Return [x, y] of the center of cell containing provided text 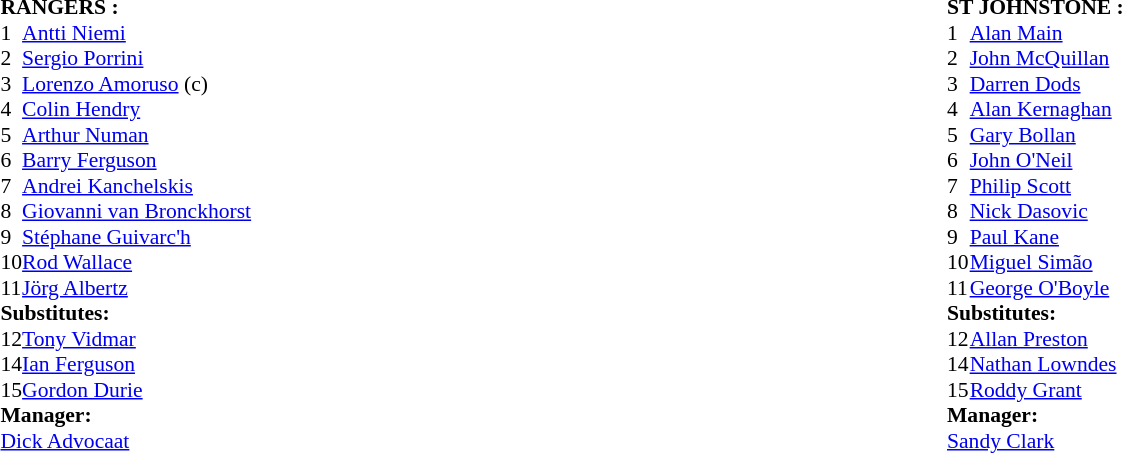
Lorenzo Amoruso (c) [136, 84]
Colin Hendry [136, 109]
Barry Ferguson [136, 161]
Gordon Durie [136, 390]
Andrei Kanchelskis [136, 186]
Arthur Numan [136, 135]
Rod Wallace [136, 263]
Sergio Porrini [136, 59]
Manager: [126, 415]
Jörg Albertz [136, 288]
Ian Ferguson [136, 365]
Tony Vidmar [136, 339]
Substitutes: [126, 313]
Antti Niemi [136, 33]
Giovanni van Bronckhorst [136, 211]
Stéphane Guivarc'h [136, 237]
